Extract the [X, Y] coordinate from the center of the cell holding the provided text.  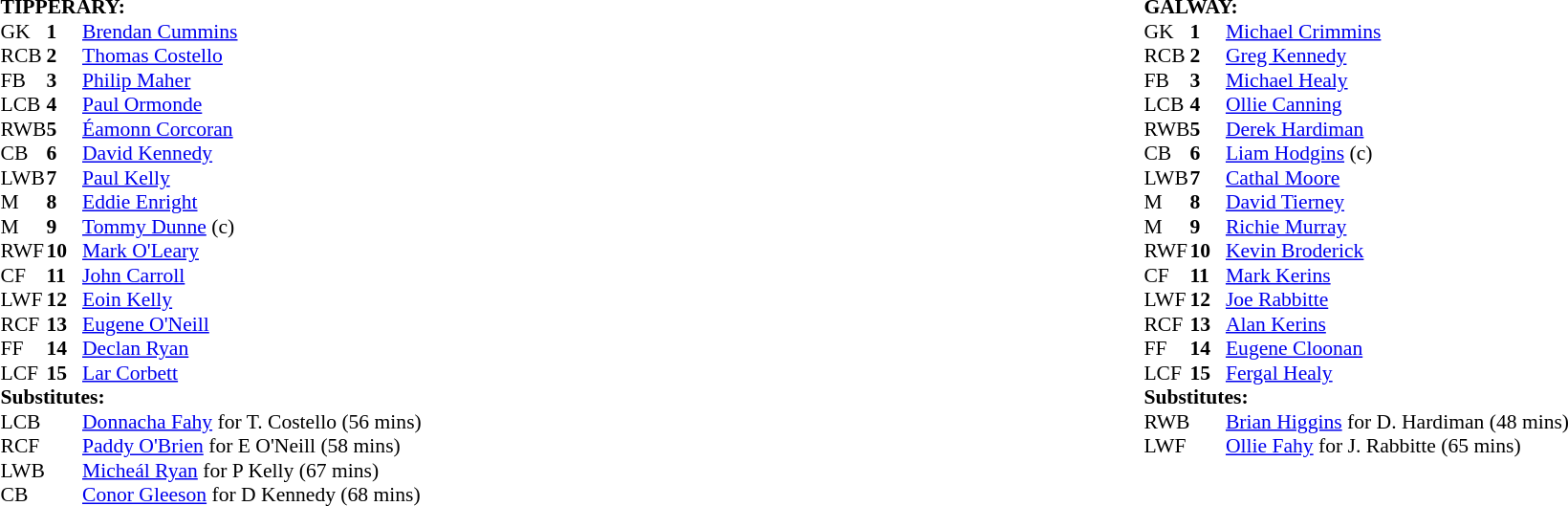
Mark O'Leary [252, 252]
Eoin Kelly [252, 299]
Brendan Cummins [252, 32]
Lar Corbett [252, 373]
Eddie Enright [252, 202]
Thomas Costello [252, 56]
John Carroll [252, 275]
Substitutes: [210, 397]
David Kennedy [252, 154]
Paddy O'Brien for E O'Neill (58 mins) [252, 447]
Eugene O'Neill [252, 324]
Paul Kelly [252, 178]
Philip Maher [252, 80]
Micheál Ryan for P Kelly (67 mins) [252, 471]
Paul Ormonde [252, 104]
Declan Ryan [252, 349]
Tommy Dunne (c) [252, 227]
Donnacha Fahy for T. Costello (56 mins) [252, 422]
Éamonn Corcoran [252, 129]
